Pinpoint the cell where the given text exists, returning its (x, y) midpoint coordinate. 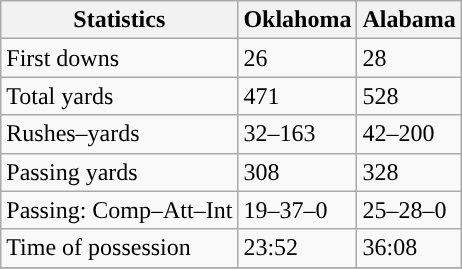
32–163 (298, 134)
28 (409, 58)
Statistics (120, 20)
First downs (120, 58)
25–28–0 (409, 210)
Passing: Comp–Att–Int (120, 210)
42–200 (409, 134)
471 (298, 96)
528 (409, 96)
23:52 (298, 248)
Time of possession (120, 248)
Oklahoma (298, 20)
19–37–0 (298, 210)
36:08 (409, 248)
328 (409, 172)
26 (298, 58)
Total yards (120, 96)
Rushes–yards (120, 134)
Passing yards (120, 172)
Alabama (409, 20)
308 (298, 172)
